Scan for the cell matching the given text and deliver its [X, Y] coordinate at center. 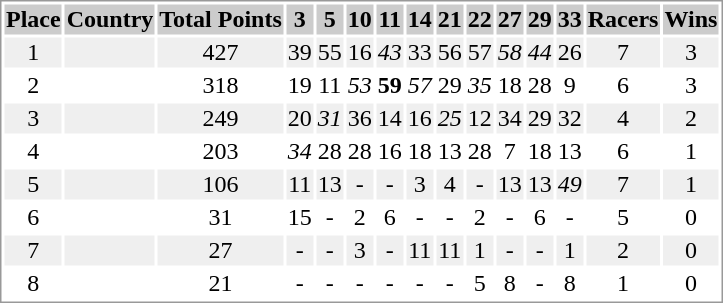
56 [450, 53]
26 [570, 53]
58 [510, 53]
Total Points [220, 19]
44 [540, 53]
249 [220, 119]
10 [360, 19]
427 [220, 53]
36 [360, 119]
Wins [691, 19]
25 [450, 119]
Country [110, 19]
59 [390, 85]
49 [570, 185]
15 [300, 217]
9 [570, 85]
19 [300, 85]
22 [480, 19]
32 [570, 119]
55 [330, 53]
106 [220, 185]
39 [300, 53]
20 [300, 119]
203 [220, 151]
Racers [623, 19]
53 [360, 85]
35 [480, 85]
Place [33, 19]
318 [220, 85]
43 [390, 53]
12 [480, 119]
